Scan for the cell matching the given text and deliver its (x, y) coordinate at center. 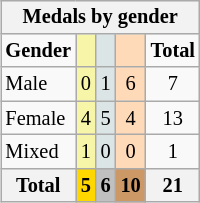
Female (38, 118)
13 (173, 118)
Male (38, 84)
21 (173, 185)
7 (173, 84)
Mixed (38, 152)
Gender (38, 51)
Medals by gender (100, 17)
10 (131, 185)
